For the text-containing cell, return its midpoint in (X, Y) coordinate format. 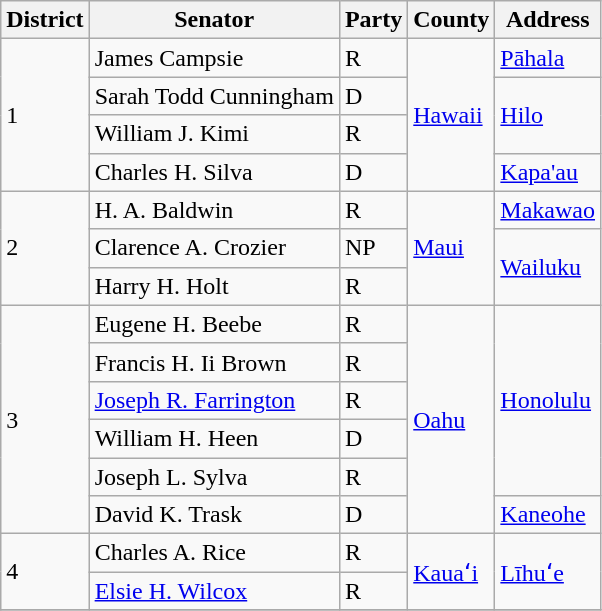
Maui (452, 248)
2 (45, 248)
Hilo (548, 115)
Kaneohe (548, 515)
Harry H. Holt (214, 286)
Kauaʻi (452, 572)
James Campsie (214, 58)
Oahu (452, 419)
William H. Heen (214, 438)
Joseph L. Sylva (214, 477)
Pāhala (548, 58)
Makawao (548, 210)
Kapa'au (548, 172)
Francis H. Ii Brown (214, 362)
1 (45, 115)
Līhuʻe (548, 572)
H. A. Baldwin (214, 210)
3 (45, 419)
David K. Trask (214, 515)
Charles A. Rice (214, 553)
NP (373, 248)
Wailuku (548, 267)
Hawaii (452, 115)
County (452, 20)
Joseph R. Farrington (214, 400)
Clarence A. Crozier (214, 248)
Elsie H. Wilcox (214, 591)
William J. Kimi (214, 134)
Eugene H. Beebe (214, 324)
4 (45, 572)
Sarah Todd Cunningham (214, 96)
Senator (214, 20)
Address (548, 20)
District (45, 20)
Party (373, 20)
Charles H. Silva (214, 172)
Honolulu (548, 400)
